Output the (x, y) coordinate of the center of the cell containing the given text.  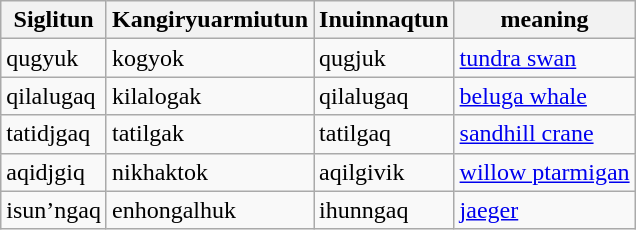
isun’ngaq (54, 210)
qugyuk (54, 58)
kilalogak (210, 96)
willow ptarmigan (544, 172)
enhongalhuk (210, 210)
Inuinnaqtun (384, 20)
kogyok (210, 58)
aqidjgiq (54, 172)
sandhill crane (544, 134)
beluga whale (544, 96)
tatilgaq (384, 134)
meaning (544, 20)
qugjuk (384, 58)
Siglitun (54, 20)
nikhaktok (210, 172)
tatidjgaq (54, 134)
aqilgivik (384, 172)
jaeger (544, 210)
tatilgak (210, 134)
ihunngaq (384, 210)
tundra swan (544, 58)
Kangiryuarmiutun (210, 20)
